Identify which cell holds the provided text, then report its (X, Y) central coordinate. 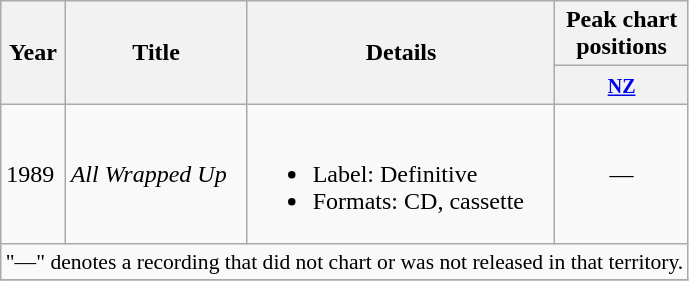
Year (33, 52)
Peak chartpositions (622, 34)
— (622, 174)
Title (156, 52)
1989 (33, 174)
Details (401, 52)
All Wrapped Up (156, 174)
Label: DefinitiveFormats: CD, cassette (401, 174)
NZ (622, 85)
"—" denotes a recording that did not chart or was not released in that territory. (345, 262)
